Pinpoint the cell where the given text exists, returning its [X, Y] midpoint coordinate. 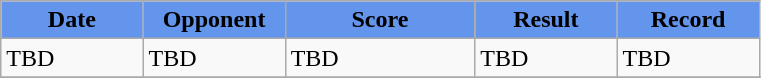
Opponent [214, 20]
Result [546, 20]
Score [380, 20]
Record [688, 20]
Date [72, 20]
